Scan for the cell matching the given text and deliver its (x, y) coordinate at center. 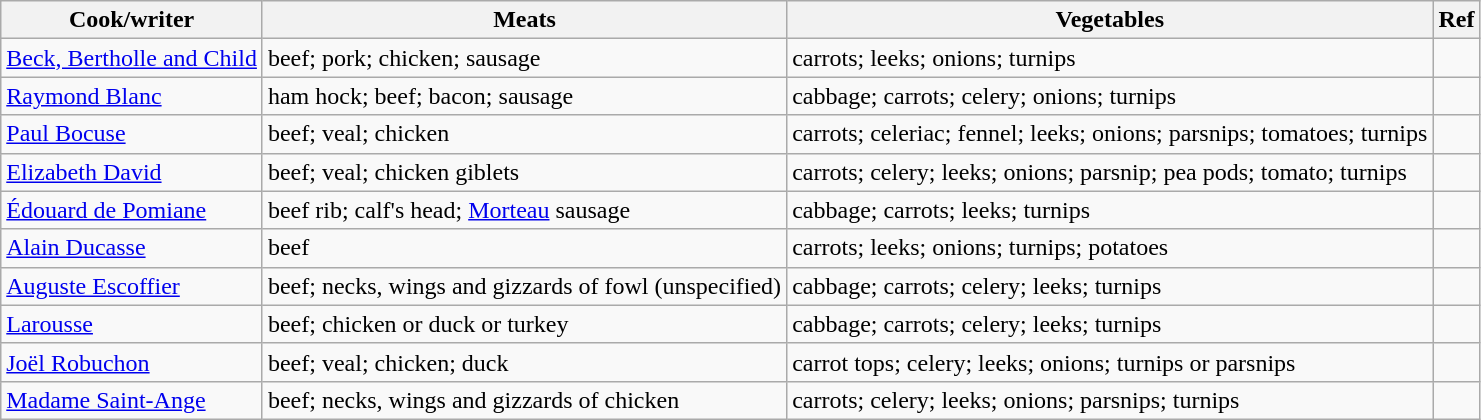
beef; necks, wings and gizzards of chicken (524, 400)
Joël Robuchon (132, 362)
beef; veal; chicken giblets (524, 172)
Paul Bocuse (132, 134)
beef; necks, wings and gizzards of fowl (unspecified) (524, 286)
Beck, Bertholle and Child (132, 58)
Larousse (132, 324)
carrots; celeriac; fennel; leeks; onions; parsnips; tomatoes; turnips (1110, 134)
Madame Saint-Ange (132, 400)
Vegetables (1110, 20)
Ref (1456, 20)
cabbage; carrots; leeks; turnips (1110, 210)
Cook/writer (132, 20)
beef; veal; chicken (524, 134)
carrots; leeks; onions; turnips (1110, 58)
carrots; celery; leeks; onions; parsnips; turnips (1110, 400)
Meats (524, 20)
Raymond Blanc (132, 96)
beef; chicken or duck or turkey (524, 324)
ham hock; beef; bacon; sausage (524, 96)
Elizabeth David (132, 172)
beef; pork; chicken; sausage (524, 58)
carrots; leeks; onions; turnips; potatoes (1110, 248)
Auguste Escoffier (132, 286)
Alain Ducasse (132, 248)
beef; veal; chicken; duck (524, 362)
carrots; celery; leeks; onions; parsnip; pea pods; tomato; turnips (1110, 172)
beef rib; calf's head; Morteau sausage (524, 210)
beef (524, 248)
Édouard de Pomiane (132, 210)
carrot tops; celery; leeks; onions; turnips or parsnips (1110, 362)
cabbage; carrots; celery; onions; turnips (1110, 96)
